Provide the [x, y] coordinate of the cell's center where the given text is located.  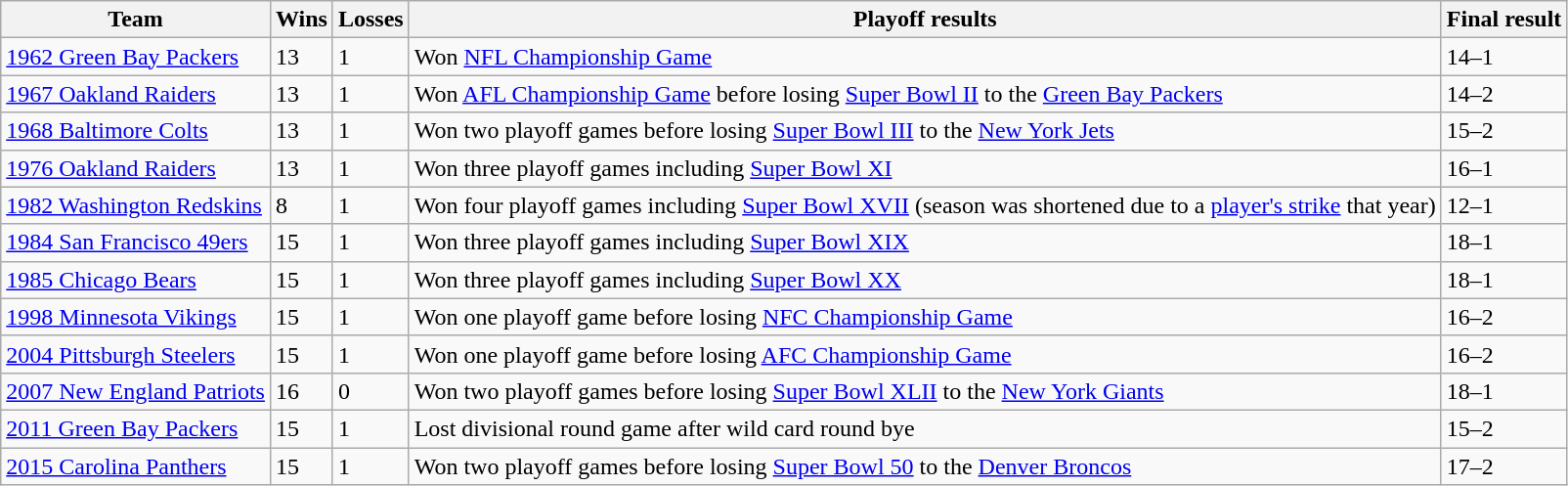
Won AFL Championship Game before losing Super Bowl II to the Green Bay Packers [925, 94]
Won two playoff games before losing Super Bowl III to the New York Jets [925, 131]
Won NFL Championship Game [925, 57]
Won three playoff games including Super Bowl XI [925, 168]
Final result [1503, 20]
Losses [370, 20]
Won one playoff game before losing AFC Championship Game [925, 354]
8 [301, 205]
Won two playoff games before losing Super Bowl XLII to the New York Giants [925, 391]
1984 San Francisco 49ers [136, 243]
1998 Minnesota Vikings [136, 317]
Won two playoff games before losing Super Bowl 50 to the Denver Broncos [925, 466]
0 [370, 391]
Won three playoff games including Super Bowl XX [925, 280]
2011 Green Bay Packers [136, 428]
2015 Carolina Panthers [136, 466]
Won one playoff game before losing NFC Championship Game [925, 317]
2007 New England Patriots [136, 391]
1982 Washington Redskins [136, 205]
Won four playoff games including Super Bowl XVII (season was shortened due to a player's strike that year) [925, 205]
Playoff results [925, 20]
14–2 [1503, 94]
16–1 [1503, 168]
Team [136, 20]
Lost divisional round game after wild card round bye [925, 428]
1962 Green Bay Packers [136, 57]
1967 Oakland Raiders [136, 94]
Won three playoff games including Super Bowl XIX [925, 243]
1968 Baltimore Colts [136, 131]
2004 Pittsburgh Steelers [136, 354]
1985 Chicago Bears [136, 280]
12–1 [1503, 205]
14–1 [1503, 57]
Wins [301, 20]
16 [301, 391]
17–2 [1503, 466]
1976 Oakland Raiders [136, 168]
